Scan for the cell matching the given text and deliver its [X, Y] coordinate at center. 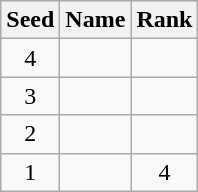
3 [30, 96]
2 [30, 134]
Seed [30, 20]
Name [96, 20]
Rank [164, 20]
1 [30, 172]
